Provide the [X, Y] coordinate of the cell's center where the given text is located.  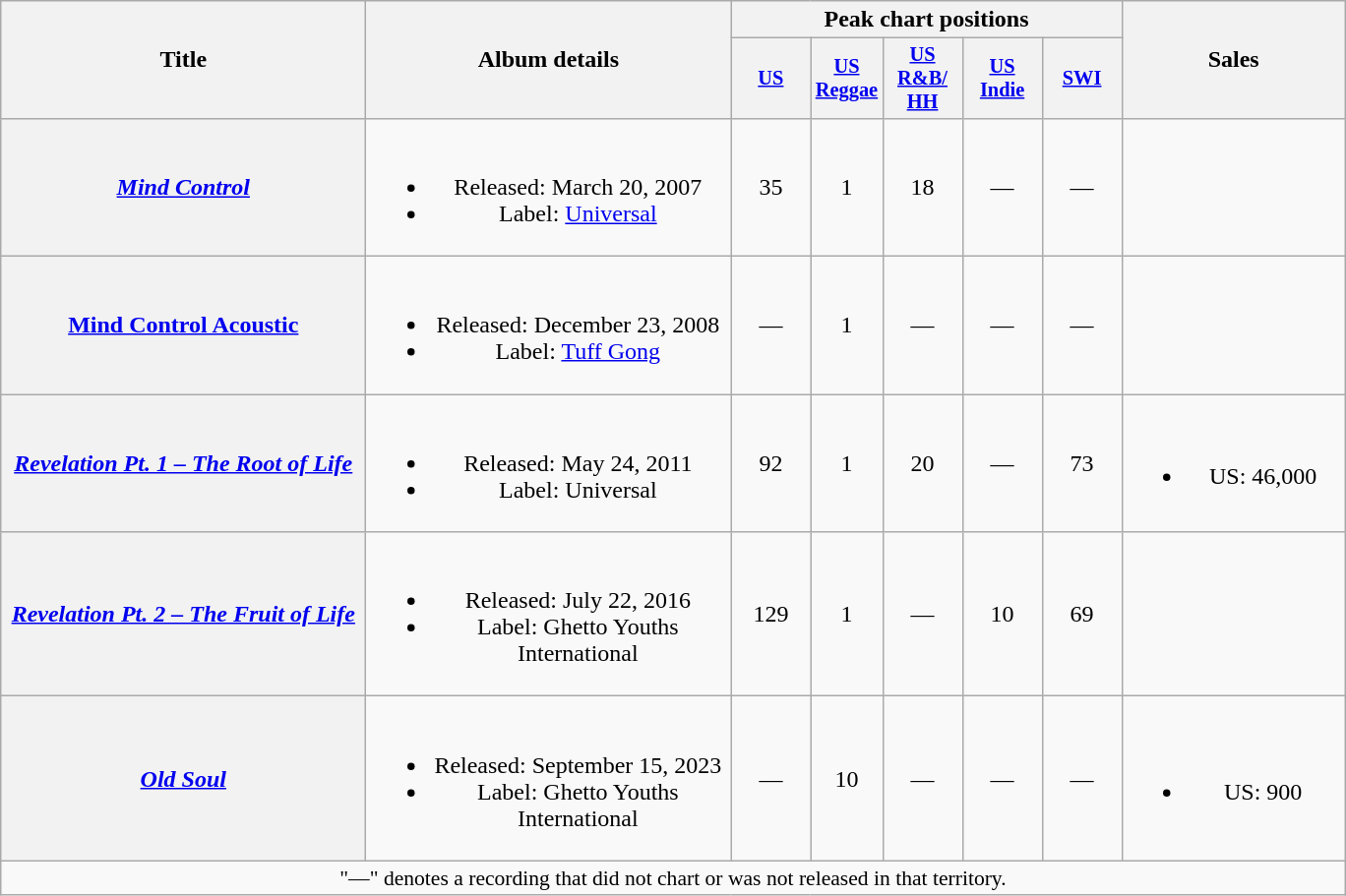
Mind Control [183, 187]
Revelation Pt. 1 – The Root of Life [183, 463]
35 [771, 187]
Peak chart positions [927, 20]
73 [1082, 463]
129 [771, 614]
Released: March 20, 2007Label: Universal [549, 187]
US [771, 79]
Sales [1234, 60]
Title [183, 60]
18 [923, 187]
Album details [549, 60]
SWI [1082, 79]
US: 900 [1234, 779]
USReggae [846, 79]
20 [923, 463]
Mind Control Acoustic [183, 326]
USIndie [1002, 79]
Released: July 22, 2016Label: Ghetto Youths International [549, 614]
Released: September 15, 2023Label: Ghetto Youths International [549, 779]
Released: May 24, 2011Label: Universal [549, 463]
Old Soul [183, 779]
Revelation Pt. 2 – The Fruit of Life [183, 614]
92 [771, 463]
USR&B/HH [923, 79]
US: 46,000 [1234, 463]
"—" denotes a recording that did not chart or was not released in that territory. [673, 878]
Released: December 23, 2008Label: Tuff Gong [549, 326]
69 [1082, 614]
